Return (x, y) of the center of cell containing provided text 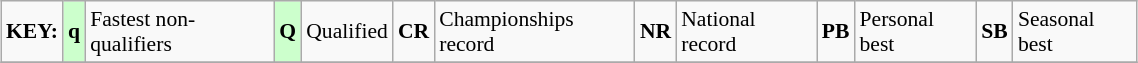
Fastest non-qualifiers (180, 32)
Personal best (916, 32)
Qualified (347, 32)
CR (414, 32)
KEY: (32, 32)
NR (656, 32)
Q (288, 32)
Championships record (534, 32)
SB (994, 32)
National record (746, 32)
q (74, 32)
Seasonal best (1075, 32)
PB (836, 32)
